Extract the (X, Y) coordinate from the center of the cell holding the provided text.  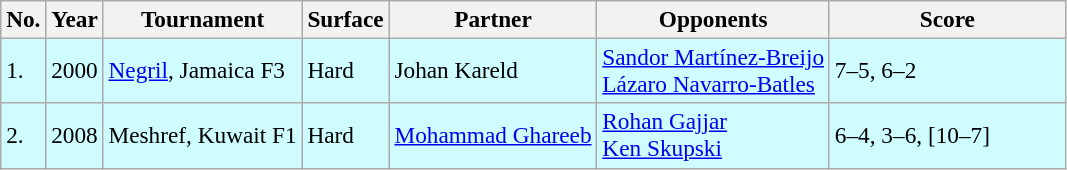
2. (24, 136)
Sandor Martínez-Breijo Lázaro Navarro-Batles (713, 70)
Meshref, Kuwait F1 (202, 136)
Partner (493, 19)
Mohammad Ghareeb (493, 136)
Year (74, 19)
2000 (74, 70)
Johan Kareld (493, 70)
Score (947, 19)
Surface (346, 19)
2008 (74, 136)
Opponents (713, 19)
6–4, 3–6, [10–7] (947, 136)
Rohan Gajjar Ken Skupski (713, 136)
Tournament (202, 19)
No. (24, 19)
7–5, 6–2 (947, 70)
Negril, Jamaica F3 (202, 70)
1. (24, 70)
